Scan for the cell matching the given text and deliver its [x, y] coordinate at center. 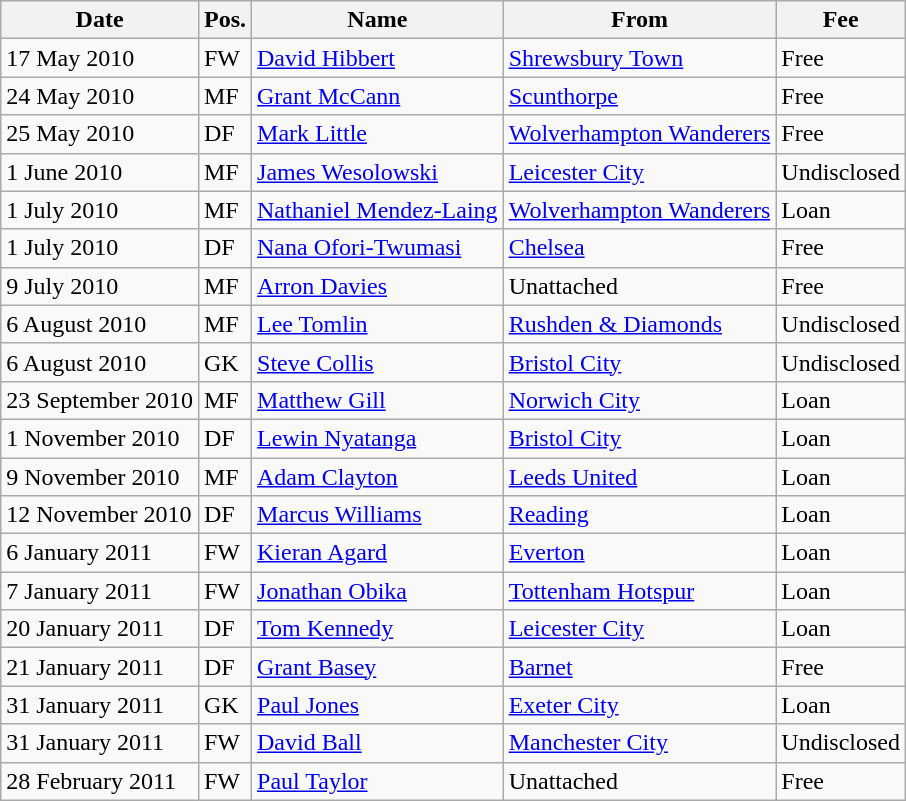
17 May 2010 [100, 58]
David Ball [378, 743]
Shrewsbury Town [640, 58]
Grant Basey [378, 667]
Kieran Agard [378, 553]
24 May 2010 [100, 96]
1 November 2010 [100, 438]
From [640, 20]
Chelsea [640, 248]
Paul Taylor [378, 781]
Mark Little [378, 134]
Rushden & Diamonds [640, 324]
Steve Collis [378, 362]
Tom Kennedy [378, 629]
Barnet [640, 667]
Lee Tomlin [378, 324]
Scunthorpe [640, 96]
28 February 2011 [100, 781]
Pos. [224, 20]
Marcus Williams [378, 515]
Tottenham Hotspur [640, 591]
6 January 2011 [100, 553]
1 June 2010 [100, 172]
9 July 2010 [100, 286]
12 November 2010 [100, 515]
25 May 2010 [100, 134]
David Hibbert [378, 58]
23 September 2010 [100, 400]
Matthew Gill [378, 400]
Lewin Nyatanga [378, 438]
9 November 2010 [100, 477]
Leeds United [640, 477]
20 January 2011 [100, 629]
Norwich City [640, 400]
Date [100, 20]
21 January 2011 [100, 667]
Exeter City [640, 705]
James Wesolowski [378, 172]
Grant McCann [378, 96]
Nana Ofori-Twumasi [378, 248]
Paul Jones [378, 705]
Nathaniel Mendez-Laing [378, 210]
Reading [640, 515]
Arron Davies [378, 286]
Manchester City [640, 743]
Adam Clayton [378, 477]
Name [378, 20]
Fee [841, 20]
7 January 2011 [100, 591]
Jonathan Obika [378, 591]
Everton [640, 553]
